Identify which cell holds the provided text, then report its [X, Y] central coordinate. 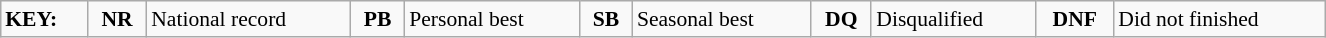
Personal best [492, 19]
National record [248, 19]
DNF [1074, 19]
SB [606, 19]
KEY: [44, 19]
PB [378, 19]
DQ [841, 19]
Disqualified [954, 19]
Seasonal best [722, 19]
NR [117, 19]
Did not finished [1220, 19]
